Return the (x, y) coordinate for the center point of the cell that contains the specified text.  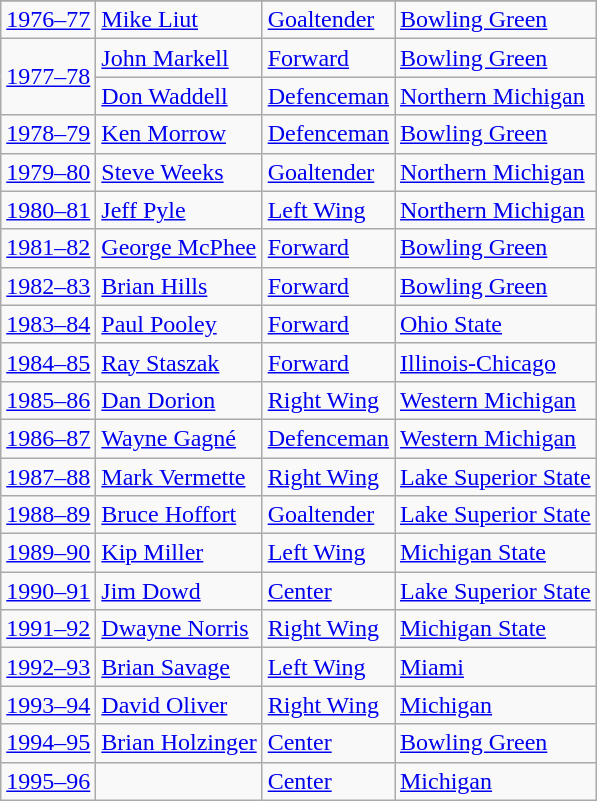
George McPhee (179, 248)
Ray Staszak (179, 362)
1978–79 (48, 134)
1991–92 (48, 629)
Brian Savage (179, 667)
1994–95 (48, 743)
1990–91 (48, 591)
1976–77 (48, 20)
Kip Miller (179, 553)
1986–87 (48, 438)
1982–83 (48, 286)
1987–88 (48, 477)
1977–78 (48, 77)
Jeff Pyle (179, 210)
1992–93 (48, 667)
Mark Vermette (179, 477)
1993–94 (48, 705)
Ohio State (495, 324)
1979–80 (48, 172)
Ken Morrow (179, 134)
Dwayne Norris (179, 629)
Dan Dorion (179, 400)
1981–82 (48, 248)
Don Waddell (179, 96)
David Oliver (179, 705)
Mike Liut (179, 20)
Wayne Gagné (179, 438)
1980–81 (48, 210)
Jim Dowd (179, 591)
Bruce Hoffort (179, 515)
Illinois-Chicago (495, 362)
Steve Weeks (179, 172)
John Markell (179, 58)
1989–90 (48, 553)
Paul Pooley (179, 324)
1995–96 (48, 781)
Brian Holzinger (179, 743)
1985–86 (48, 400)
1984–85 (48, 362)
1988–89 (48, 515)
Brian Hills (179, 286)
1983–84 (48, 324)
Miami (495, 667)
